Find where the given text appears and provide that cell's center as [X, Y] coordinate. 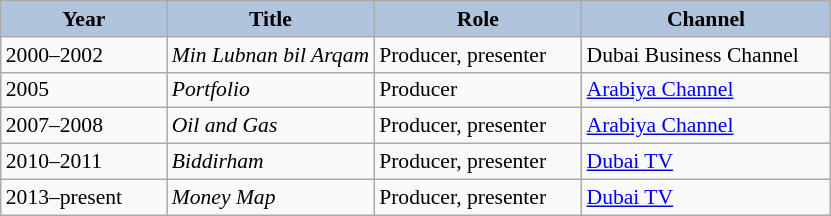
2005 [84, 90]
2010–2011 [84, 162]
Portfolio [270, 90]
Biddirham [270, 162]
Oil and Gas [270, 126]
Channel [706, 19]
Year [84, 19]
2000–2002 [84, 55]
2007–2008 [84, 126]
Producer [478, 90]
2013–present [84, 197]
Title [270, 19]
Min Lubnan bil Arqam [270, 55]
Dubai Business Channel [706, 55]
Money Map [270, 197]
Role [478, 19]
